Return (x, y) of the center of cell containing provided text 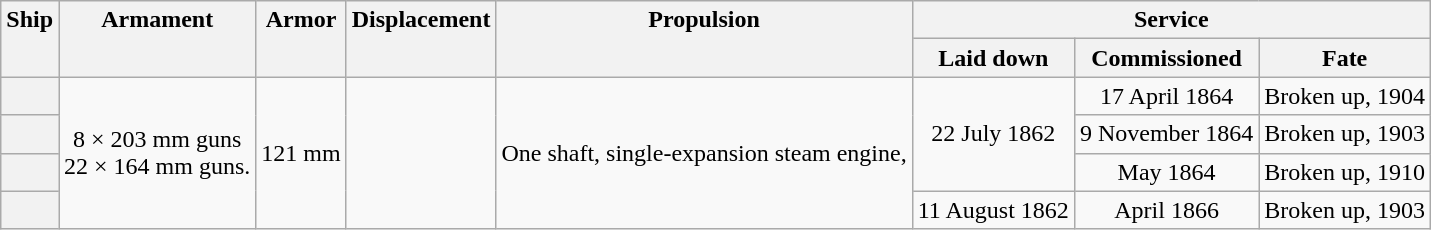
Propulsion (704, 39)
Service (1171, 20)
Ship (30, 39)
Broken up, 1904 (1345, 96)
Armament (158, 39)
Displacement (421, 39)
May 1864 (1166, 172)
22 July 1862 (993, 134)
11 August 1862 (993, 210)
8 × 203 mm guns22 × 164 mm guns. (158, 153)
One shaft, single-expansion steam engine, (704, 153)
Fate (1345, 58)
Armor (301, 39)
Broken up, 1910 (1345, 172)
121 mm (301, 153)
Laid down (993, 58)
Commissioned (1166, 58)
April 1866 (1166, 210)
9 November 1864 (1166, 134)
17 April 1864 (1166, 96)
